Output the [X, Y] coordinate of the center of the cell containing the given text.  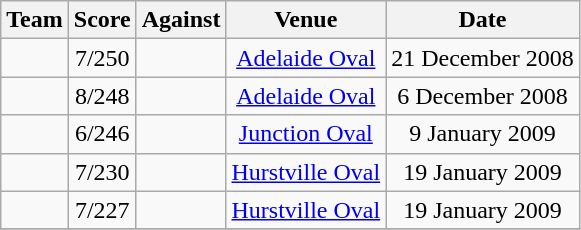
Venue [306, 20]
21 December 2008 [483, 58]
8/248 [102, 96]
7/230 [102, 172]
Junction Oval [306, 134]
Score [102, 20]
Team [35, 20]
6/246 [102, 134]
Date [483, 20]
7/250 [102, 58]
9 January 2009 [483, 134]
6 December 2008 [483, 96]
Against [181, 20]
7/227 [102, 210]
